Pinpoint the cell where the given text exists, returning its (X, Y) midpoint coordinate. 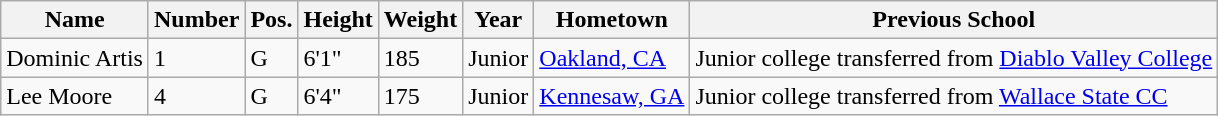
6'1" (338, 58)
Height (338, 20)
185 (420, 58)
Kennesaw, GA (612, 96)
Hometown (612, 20)
Lee Moore (75, 96)
4 (196, 96)
Junior college transferred from Diablo Valley College (954, 58)
1 (196, 58)
Number (196, 20)
Dominic Artis (75, 58)
6'4" (338, 96)
Weight (420, 20)
Junior college transferred from Wallace State CC (954, 96)
175 (420, 96)
Previous School (954, 20)
Oakland, CA (612, 58)
Year (498, 20)
Pos. (272, 20)
Name (75, 20)
